Output the (x, y) coordinate of the center of the cell containing the given text.  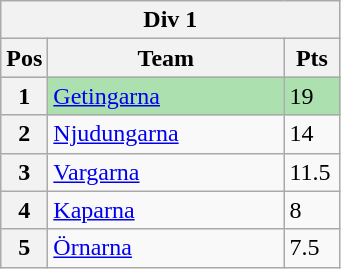
3 (24, 172)
Njudungarna (166, 134)
Div 1 (170, 20)
19 (312, 96)
2 (24, 134)
14 (312, 134)
8 (312, 210)
4 (24, 210)
Vargarna (166, 172)
Team (166, 58)
5 (24, 248)
7.5 (312, 248)
Kaparna (166, 210)
Pos (24, 58)
Getingarna (166, 96)
1 (24, 96)
Pts (312, 58)
Örnarna (166, 248)
11.5 (312, 172)
